Extract the (x, y) coordinate from the center of the cell holding the provided text.  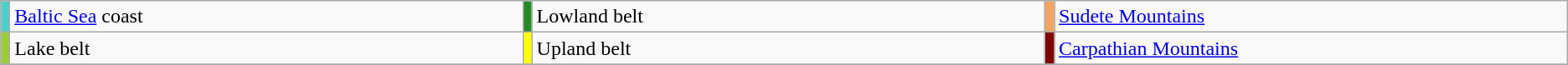
Upland belt (788, 48)
Carpathian Mountains (1312, 48)
Lake belt (266, 48)
Lowland belt (788, 17)
Sudete Mountains (1312, 17)
Baltic Sea coast (266, 17)
